Provide the (X, Y) coordinate of the cell's center where the given text is located.  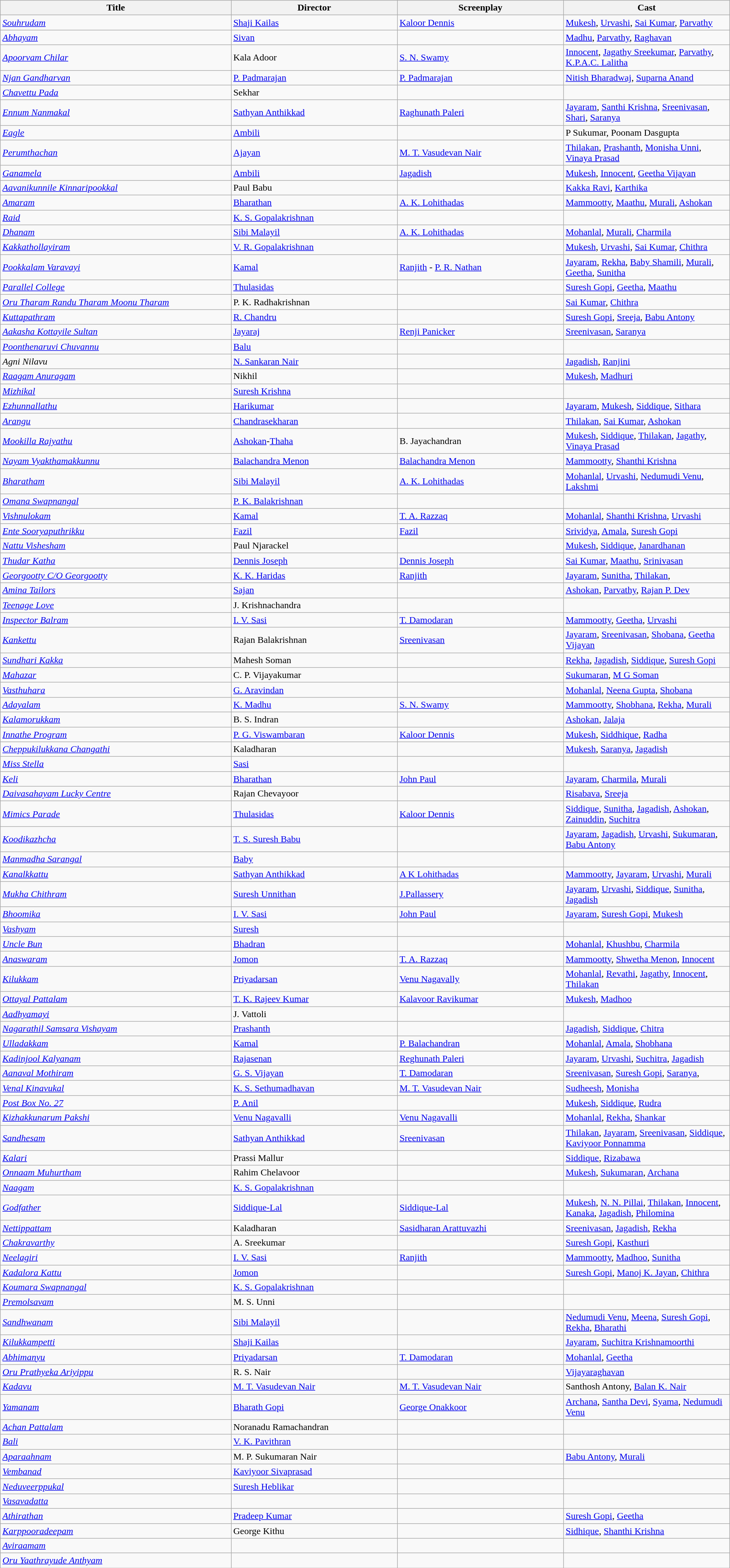
Nagarathil Samsara Vishayam (116, 1029)
Innathe Program (116, 734)
Mukesh, Madhoo (647, 999)
Vasthuhara (116, 690)
Kuttapathram (116, 317)
Amaram (116, 202)
Mukesh, N. N. Pillai, Thilakan, Innocent, Kanaka, Jagadish, Philomina (647, 1208)
Archana, Santha Devi, Syama, Nedumudi Venu (647, 1407)
Kalavoor Ravikumar (480, 999)
Mukha Chithram (116, 894)
Renji Panicker (480, 332)
Mohanlal, Amala, Shobhana (647, 1044)
Thudar Katha (116, 561)
Bali (116, 1442)
Title (116, 8)
Mukesh, Madhuri (647, 376)
Poonthenaruvi Chuvannu (116, 347)
Ashokan, Jalaja (647, 719)
Mahazar (116, 675)
Kadalora Kattu (116, 1272)
G. S. Vijayan (314, 1073)
K. S. Sethumadhavan (314, 1088)
Paul Njarackel (314, 546)
Thilakan, Jayaram, Sreenivasan, Siddique, Kaviyoor Ponnamma (647, 1138)
Nettippattam (116, 1228)
Ezhunnallathu (116, 406)
Mammootty, Shanthi Krishna (647, 461)
Mohanlal, Neena Gupta, Shobana (647, 690)
Sasidharan Arattuvazhi (480, 1228)
Sandhesam (116, 1138)
Cheppukilukkana Changathi (116, 749)
Jayaram, Charmila, Murali (647, 779)
Uncle Bun (116, 944)
Mohanlal, Khushbu, Charmila (647, 944)
Suresh Krishna (314, 391)
Mukesh, Sukumaran, Archana (647, 1173)
T. K. Rajeev Kumar (314, 999)
Aanaval Mothiram (116, 1073)
Ente Sooryaputhrikku (116, 531)
Neelagiri (116, 1257)
Ashokan-Thaha (314, 441)
Teenage Love (116, 605)
Jayaram, Sreenivasan, Shobana, Geetha Vijayan (647, 640)
Yamanam (116, 1407)
Suresh Heblikar (314, 1486)
Naagam (116, 1188)
Vembanad (116, 1471)
Jayaram, Urvashi, Siddique, Sunitha, Jagadish (647, 894)
Mukesh, Urvashi, Sai Kumar, Chithra (647, 247)
Prashanth (314, 1029)
Nitish Bharadwaj, Suparna Anand (647, 78)
Nattu Vishesham (116, 546)
Paul Babu (314, 188)
Raghunath Paleri (480, 112)
Siddique, Rizabawa (647, 1158)
Perumthachan (116, 153)
Premolsavam (116, 1302)
Suresh Unnithan (314, 894)
Sajan (314, 590)
Nikhil (314, 376)
Mohanlal, Shanthi Krishna, Urvashi (647, 516)
Jayaraj (314, 332)
R. S. Nair (314, 1372)
Bharath Gopi (314, 1407)
B. S. Indran (314, 719)
Rajan Balakrishnan (314, 640)
A. Sreekumar (314, 1242)
Aavanikunnile Kinnaripookkal (116, 188)
Ranjith - P. R. Nathan (480, 267)
Nedumudi Venu, Meena, Suresh Gopi, Rekha, Bharathi (647, 1322)
Keli (116, 779)
Sreenivasan, Suresh Gopi, Saranya, (647, 1073)
Athirathan (116, 1516)
N. Sankaran Nair (314, 361)
Sukumaran, M G Soman (647, 675)
Sreenivasan, Saranya (647, 332)
Oru Yaathrayude Anthyam (116, 1561)
Suresh Gopi, Manoj K. Jayan, Chithra (647, 1272)
Kalari (116, 1158)
Mohanlal, Revathi, Jagathy, Innocent, Thilakan (647, 979)
Rekha, Jagadish, Siddique, Suresh Gopi (647, 660)
Georgootty C/O Georgootty (116, 575)
Screenplay (480, 8)
Kakka Ravi, Karthika (647, 188)
Kankettu (116, 640)
Sasi (314, 764)
Kaviyoor Sivaprasad (314, 1471)
M. S. Unni (314, 1302)
Innocent, Jagathy Sreekumar, Parvathy, K.P.A.C. Lalitha (647, 58)
Suresh Gopi, Geetha (647, 1516)
Siddique, Sunitha, Jagadish, Ashokan, Zainuddin, Suchitra (647, 814)
Oru Prathyeka Ariyippu (116, 1372)
Neduveerppukal (116, 1486)
C. P. Vijayakumar (314, 675)
Mukesh, Innocent, Geetha Vijayan (647, 173)
Kizhakkunarum Pakshi (116, 1118)
P. G. Viswambaran (314, 734)
Mammootty, Madhoo, Sunitha (647, 1257)
Chakravarthy (116, 1242)
J.Pallassery (480, 894)
Apoorvam Chilar (116, 58)
Abhimanyu (116, 1357)
Baby (314, 859)
Sekhar (314, 92)
Dhanam (116, 232)
Bhadran (314, 944)
B. Jayachandran (480, 441)
T. S. Suresh Babu (314, 839)
R. Chandru (314, 317)
Oru Tharam Randu Tharam Moonu Tharam (116, 302)
Ajayan (314, 153)
Mahesh Soman (314, 660)
Venu Nagavally (480, 979)
Suresh Gopi, Sreeja, Babu Antony (647, 317)
Ottayal Pattalam (116, 999)
Srividya, Amala, Suresh Gopi (647, 531)
Aakasha Kottayile Sultan (116, 332)
J. Vattoli (314, 1014)
Jagadish, Siddique, Chitra (647, 1029)
P. K. Radhakrishnan (314, 302)
Sudheesh, Monisha (647, 1088)
Sundhari Kakka (116, 660)
Mukesh, Siddique, Thilakan, Jagathy, Vinaya Prasad (647, 441)
Onnaam Muhurtham (116, 1173)
Ulladakkam (116, 1044)
Ganamela (116, 173)
Rajasenan (314, 1058)
Jagadish (480, 173)
Kakkathollayiram (116, 247)
Omana Swapnangal (116, 501)
Prassi Mallur (314, 1158)
Pookkalam Varavayi (116, 267)
Noranadu Ramachandran (314, 1427)
Kadavu (116, 1387)
Chavettu Pada (116, 92)
Mukesh, Siddique, Janardhanan (647, 546)
Njan Gandharvan (116, 78)
Vasavadatta (116, 1501)
Mammootty, Shobhana, Rekha, Murali (647, 704)
Mukesh, Siddique, Rudra (647, 1103)
Mukesh, Urvashi, Sai Kumar, Parvathy (647, 23)
Sai Kumar, Chithra (647, 302)
G. Aravindan (314, 690)
Vijayaraghavan (647, 1372)
Inspector Balram (116, 620)
Thilakan, Prashanth, Monisha Unni, Vinaya Prasad (647, 153)
Jayaram, Rekha, Baby Shamili, Murali, Geetha, Sunitha (647, 267)
K. K. Haridas (314, 575)
Suresh (314, 929)
Bharatham (116, 481)
Santhosh Antony, Balan K. Nair (647, 1387)
Aviraamam (116, 1546)
Mookilla Rajyathu (116, 441)
Adayalam (116, 704)
Godfather (116, 1208)
Sreenivasan, Jagadish, Rekha (647, 1228)
V. K. Pavithran (314, 1442)
Mammootty, Jayaram, Urvashi, Murali (647, 874)
Achan Pattalam (116, 1427)
Mammootty, Maathu, Murali, Ashokan (647, 202)
P. Balachandran (480, 1044)
Jagadish, Ranjini (647, 361)
Sandhwanam (116, 1322)
Jayaram, Mukesh, Siddique, Sithara (647, 406)
Risabava, Sreeja (647, 794)
Director (314, 8)
Pradeep Kumar (314, 1516)
Jayaram, Suchitra Krishnamoorthi (647, 1342)
Jayaram, Urvashi, Suchitra, Jagadish (647, 1058)
Madhu, Parvathy, Raghavan (647, 37)
Cast (647, 8)
Vashyam (116, 929)
Parallel College (116, 287)
Kala Adoor (314, 58)
Jayaram, Jagadish, Urvashi, Sukumaran, Babu Antony (647, 839)
Mammootty, Geetha, Urvashi (647, 620)
Ashokan, Parvathy, Rajan P. Dev (647, 590)
Kadinjool Kalyanam (116, 1058)
Jayaram, Santhi Krishna, Sreenivasan, Shari, Saranya (647, 112)
Nayam Vyakthamakkunnu (116, 461)
Kilukkam (116, 979)
Mohanlal, Rekha, Shankar (647, 1118)
Koodikazhcha (116, 839)
V. R. Gopalakrishnan (314, 247)
Eagle (116, 133)
Miss Stella (116, 764)
Mizhikal (116, 391)
Amina Tailors (116, 590)
Souhrudam (116, 23)
P. Anil (314, 1103)
Sai Kumar, Maathu, Srinivasan (647, 561)
Mohanlal, Geetha (647, 1357)
Vishnulokam (116, 516)
Suresh Gopi, Kasthuri (647, 1242)
Post Box No. 27 (116, 1103)
Agni Nilavu (116, 361)
Raid (116, 217)
Babu Antony, Murali (647, 1457)
Sidhique, Shanthi Krishna (647, 1531)
Mukesh, Siddhique, Radha (647, 734)
Karppooradeepam (116, 1531)
A K Lohithadas (480, 874)
George Onakkoor (480, 1407)
Chandrasekharan (314, 421)
Rajan Chevayoor (314, 794)
Rahim Chelavoor (314, 1173)
Mohanlal, Murali, Charmila (647, 232)
Mammootty, Shwetha Menon, Innocent (647, 959)
Arangu (116, 421)
M. P. Sukumaran Nair (314, 1457)
Aadhyamayi (116, 1014)
Koumara Swapnangal (116, 1287)
K. Madhu (314, 704)
Sivan (314, 37)
Ennum Nanmakal (116, 112)
Venal Kinavukal (116, 1088)
P. K. Balakrishnan (314, 501)
Abhayam (116, 37)
Mohanlal, Urvashi, Nedumudi Venu, Lakshmi (647, 481)
Mukesh, Saranya, Jagadish (647, 749)
Kalamorukkam (116, 719)
Suresh Gopi, Geetha, Maathu (647, 287)
Reghunath Paleri (480, 1058)
Daivasahayam Lucky Centre (116, 794)
Jayaram, Suresh Gopi, Mukesh (647, 914)
Thilakan, Sai Kumar, Ashokan (647, 421)
P Sukumar, Poonam Dasgupta (647, 133)
Kilukkampetti (116, 1342)
Mimics Parade (116, 814)
Harikumar (314, 406)
Manmadha Sarangal (116, 859)
Balu (314, 347)
Bhoomika (116, 914)
Kanalkkattu (116, 874)
Jayaram, Sunitha, Thilakan, (647, 575)
Anaswaram (116, 959)
J. Krishnachandra (314, 605)
Aparaahnam (116, 1457)
Raagam Anuragam (116, 376)
George Kithu (314, 1531)
